Output the [x, y] coordinate of the center of the cell containing the given text.  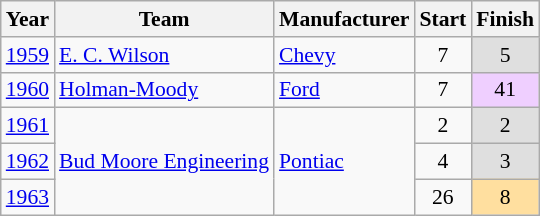
26 [442, 197]
4 [442, 162]
1959 [28, 55]
Pontiac [344, 162]
Manufacturer [344, 19]
8 [505, 197]
Holman-Moody [164, 90]
Team [164, 19]
3 [505, 162]
Chevy [344, 55]
Start [442, 19]
5 [505, 55]
1962 [28, 162]
Ford [344, 90]
Finish [505, 19]
1963 [28, 197]
Bud Moore Engineering [164, 162]
E. C. Wilson [164, 55]
41 [505, 90]
Year [28, 19]
1960 [28, 90]
1961 [28, 126]
